Return (x, y) of the center of cell containing provided text 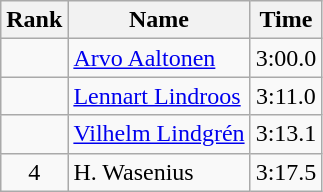
Vilhelm Lindgrén (159, 134)
Name (159, 20)
Arvo Aaltonen (159, 58)
Lennart Lindroos (159, 96)
4 (34, 172)
3:17.5 (286, 172)
H. Wasenius (159, 172)
3:11.0 (286, 96)
Time (286, 20)
3:13.1 (286, 134)
Rank (34, 20)
3:00.0 (286, 58)
